For the text-containing cell, return its midpoint in [X, Y] coordinate format. 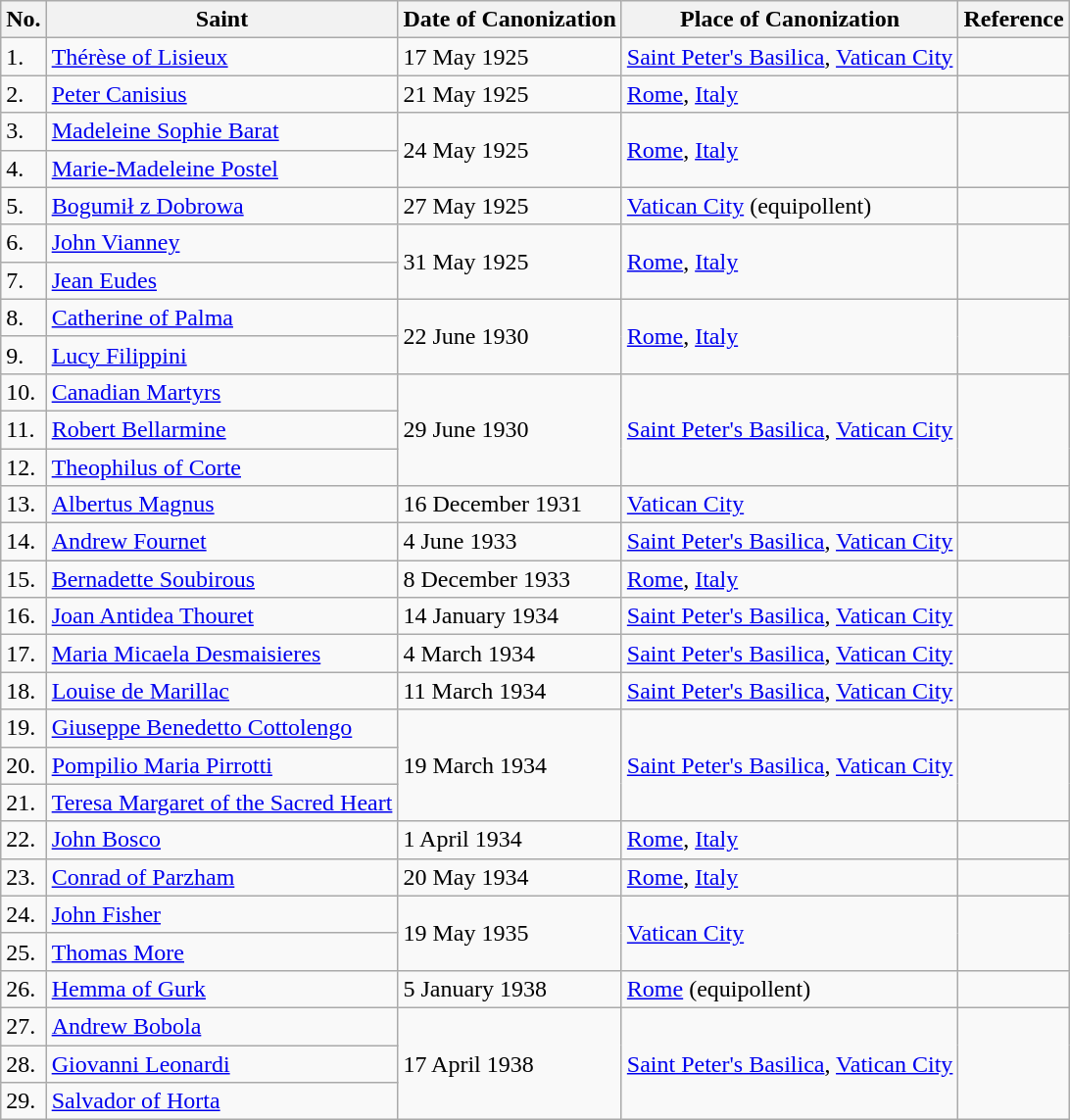
Andrew Bobola [221, 1026]
25. [24, 951]
26. [24, 989]
Madeleine Sophie Barat [221, 131]
4. [24, 169]
29. [24, 1101]
1. [24, 57]
4 June 1933 [510, 542]
John Vianney [221, 243]
Salvador of Horta [221, 1101]
27. [24, 1026]
11 March 1934 [510, 691]
21 May 1925 [510, 94]
Bogumił z Dobrowa [221, 206]
Giuseppe Benedetto Cottolengo [221, 728]
27 May 1925 [510, 206]
15. [24, 579]
7. [24, 280]
Hemma of Gurk [221, 989]
Lucy Filippini [221, 355]
John Bosco [221, 840]
Vatican City (equipollent) [790, 206]
3. [24, 131]
14 January 1934 [510, 616]
19 March 1934 [510, 765]
Robert Bellarmine [221, 429]
20. [24, 765]
Maria Micaela Desmaisieres [221, 654]
19. [24, 728]
Thérèse of Lisieux [221, 57]
8 December 1933 [510, 579]
Conrad of Parzham [221, 877]
Canadian Martyrs [221, 392]
Bernadette Soubirous [221, 579]
Peter Canisius [221, 94]
Andrew Fournet [221, 542]
22 June 1930 [510, 336]
Saint [221, 20]
No. [24, 20]
17 May 1925 [510, 57]
17. [24, 654]
13. [24, 505]
5 January 1938 [510, 989]
Theophilus of Corte [221, 467]
6. [24, 243]
Jean Eudes [221, 280]
1 April 1934 [510, 840]
Louise de Marillac [221, 691]
21. [24, 803]
9. [24, 355]
16 December 1931 [510, 505]
Albertus Magnus [221, 505]
Thomas More [221, 951]
5. [24, 206]
10. [24, 392]
14. [24, 542]
29 June 1930 [510, 429]
31 May 1925 [510, 262]
Marie-Madeleine Postel [221, 169]
23. [24, 877]
Rome (equipollent) [790, 989]
Catherine of Palma [221, 317]
Date of Canonization [510, 20]
16. [24, 616]
John Fisher [221, 914]
Pompilio Maria Pirrotti [221, 765]
11. [24, 429]
Place of Canonization [790, 20]
19 May 1935 [510, 933]
18. [24, 691]
20 May 1934 [510, 877]
22. [24, 840]
Reference [1013, 20]
2. [24, 94]
12. [24, 467]
Joan Antidea Thouret [221, 616]
28. [24, 1063]
4 March 1934 [510, 654]
Giovanni Leonardi [221, 1063]
17 April 1938 [510, 1063]
Teresa Margaret of the Sacred Heart [221, 803]
24. [24, 914]
8. [24, 317]
24 May 1925 [510, 150]
